Pinpoint the cell where the given text exists, returning its (X, Y) midpoint coordinate. 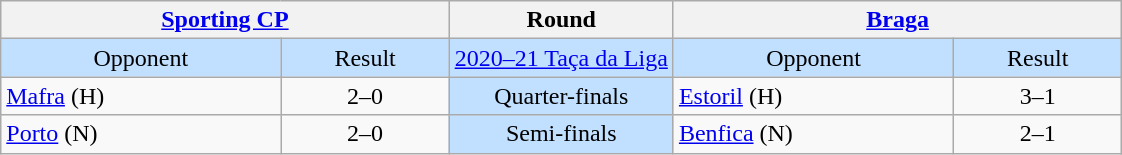
2–1 (1038, 134)
2020–21 Taça da Liga (561, 58)
Mafra (H) (141, 96)
Braga (897, 20)
3–1 (1038, 96)
Semi-finals (561, 134)
Sporting CP (225, 20)
Round (561, 20)
Benfica (N) (813, 134)
Estoril (H) (813, 96)
Porto (N) (141, 134)
Quarter-finals (561, 96)
